Detect which cell encompasses the target text, then output its [x, y] center coordinate. 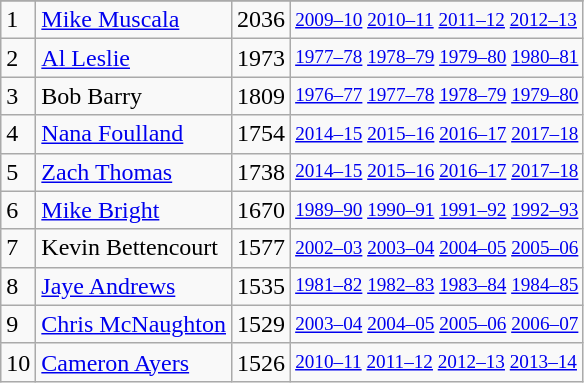
1977–78 1978–79 1979–80 1980–81 [437, 58]
6 [18, 210]
2003–04 2004–05 2005–06 2006–07 [437, 324]
2036 [262, 20]
5 [18, 172]
1973 [262, 58]
9 [18, 324]
2 [18, 58]
1809 [262, 96]
1 [18, 20]
1577 [262, 248]
Nana Foulland [134, 134]
1535 [262, 286]
Kevin Bettencourt [134, 248]
7 [18, 248]
Zach Thomas [134, 172]
1738 [262, 172]
1754 [262, 134]
2002–03 2003–04 2004–05 2005–06 [437, 248]
2010–11 2011–12 2012–13 2013–14 [437, 362]
Al Leslie [134, 58]
4 [18, 134]
1670 [262, 210]
2009–10 2010–11 2011–12 2012–13 [437, 20]
Jaye Andrews [134, 286]
1529 [262, 324]
1526 [262, 362]
Mike Bright [134, 210]
10 [18, 362]
Mike Muscala [134, 20]
8 [18, 286]
3 [18, 96]
Bob Barry [134, 96]
Chris McNaughton [134, 324]
1981–82 1982–83 1983–84 1984–85 [437, 286]
1989–90 1990–91 1991–92 1992–93 [437, 210]
Cameron Ayers [134, 362]
1976–77 1977–78 1978–79 1979–80 [437, 96]
